Find where the given text appears and provide that cell's center as (x, y) coordinate. 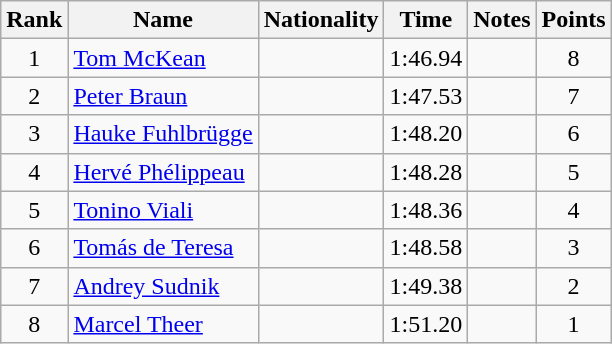
1:48.36 (426, 210)
Time (426, 20)
Tom McKean (163, 58)
Andrey Sudnik (163, 286)
Peter Braun (163, 96)
1:48.20 (426, 134)
Marcel Theer (163, 324)
Rank (34, 20)
Nationality (321, 20)
Hauke Fuhlbrügge (163, 134)
1:48.28 (426, 172)
1:51.20 (426, 324)
Name (163, 20)
1:46.94 (426, 58)
Tonino Viali (163, 210)
1:47.53 (426, 96)
Tomás de Teresa (163, 248)
Points (574, 20)
Notes (502, 20)
1:49.38 (426, 286)
Hervé Phélippeau (163, 172)
1:48.58 (426, 248)
